Search for the cell housing the specified text and yield its [X, Y] center coordinate. 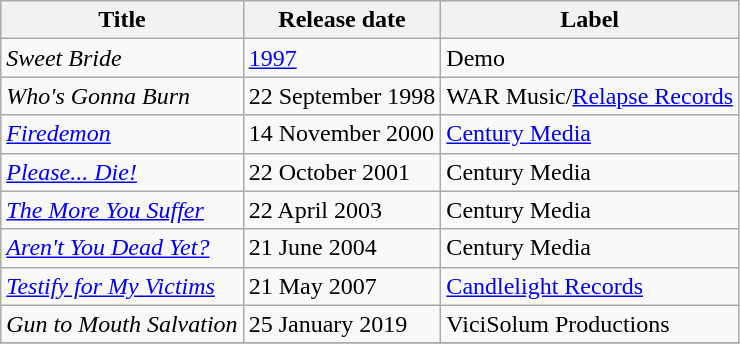
Release date [342, 20]
Demo [590, 58]
WAR Music/Relapse Records [590, 96]
Sweet Bride [122, 58]
Aren't You Dead Yet? [122, 248]
Label [590, 20]
Firedemon [122, 134]
Title [122, 20]
14 November 2000 [342, 134]
25 January 2019 [342, 324]
21 June 2004 [342, 248]
ViciSolum Productions [590, 324]
Please... Die! [122, 172]
22 October 2001 [342, 172]
21 May 2007 [342, 286]
22 September 1998 [342, 96]
The More You Suffer [122, 210]
Who's Gonna Burn [122, 96]
22 April 2003 [342, 210]
Gun to Mouth Salvation [122, 324]
Testify for My Victims [122, 286]
1997 [342, 58]
Candlelight Records [590, 286]
